Locate the cell with the specified text and output its [X, Y] center coordinate. 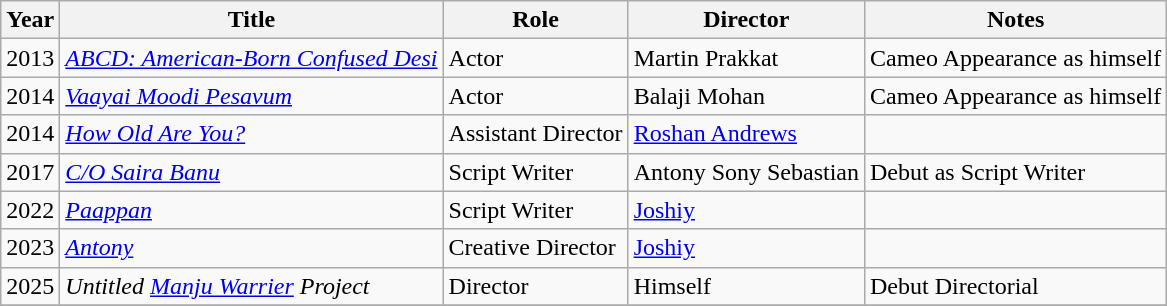
ABCD: American-Born Confused Desi [252, 58]
2022 [30, 210]
Assistant Director [536, 134]
Antony [252, 248]
Debut as Script Writer [1015, 172]
Paappan [252, 210]
Year [30, 20]
Vaayai Moodi Pesavum [252, 96]
2025 [30, 286]
2013 [30, 58]
Martin Prakkat [746, 58]
Role [536, 20]
Untitled Manju Warrier Project [252, 286]
Debut Directorial [1015, 286]
2017 [30, 172]
2023 [30, 248]
Antony Sony Sebastian [746, 172]
Title [252, 20]
Creative Director [536, 248]
Balaji Mohan [746, 96]
C/O Saira Banu [252, 172]
Himself [746, 286]
Notes [1015, 20]
Roshan Andrews [746, 134]
How Old Are You? [252, 134]
